Return (X, Y) of the center of cell containing provided text 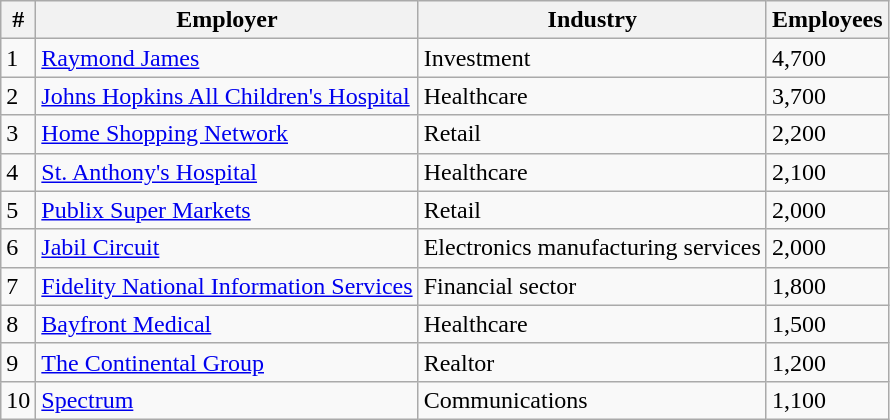
Communications (592, 400)
1,100 (827, 400)
5 (18, 210)
2,200 (827, 134)
3 (18, 134)
Employer (227, 20)
Electronics manufacturing services (592, 248)
2,100 (827, 172)
2 (18, 96)
Bayfront Medical (227, 324)
7 (18, 286)
4 (18, 172)
10 (18, 400)
3,700 (827, 96)
1,500 (827, 324)
1,800 (827, 286)
Realtor (592, 362)
Spectrum (227, 400)
# (18, 20)
1 (18, 58)
Jabil Circuit (227, 248)
9 (18, 362)
8 (18, 324)
Employees (827, 20)
4,700 (827, 58)
Raymond James (227, 58)
Johns Hopkins All Children's Hospital (227, 96)
Fidelity National Information Services (227, 286)
Investment (592, 58)
Financial sector (592, 286)
6 (18, 248)
The Continental Group (227, 362)
Publix Super Markets (227, 210)
Industry (592, 20)
Home Shopping Network (227, 134)
St. Anthony's Hospital (227, 172)
1,200 (827, 362)
